Output the (x, y) coordinate of the center of the cell containing the given text.  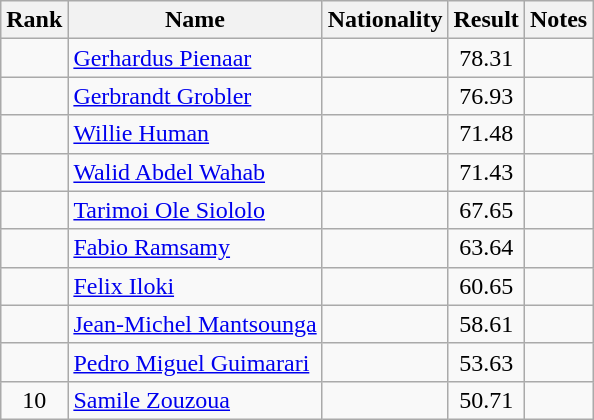
Felix Iloki (195, 286)
Willie Human (195, 134)
Name (195, 20)
Fabio Ramsamy (195, 248)
Gerbrandt Grobler (195, 96)
Samile Zouzoua (195, 400)
Rank (34, 20)
76.93 (486, 96)
Gerhardus Pienaar (195, 58)
Walid Abdel Wahab (195, 172)
50.71 (486, 400)
Nationality (385, 20)
Pedro Miguel Guimarari (195, 362)
71.48 (486, 134)
Notes (558, 20)
78.31 (486, 58)
Jean-Michel Mantsounga (195, 324)
10 (34, 400)
71.43 (486, 172)
60.65 (486, 286)
67.65 (486, 210)
58.61 (486, 324)
Tarimoi Ole Siololo (195, 210)
53.63 (486, 362)
63.64 (486, 248)
Result (486, 20)
